Scan for the cell matching the given text and deliver its (X, Y) coordinate at center. 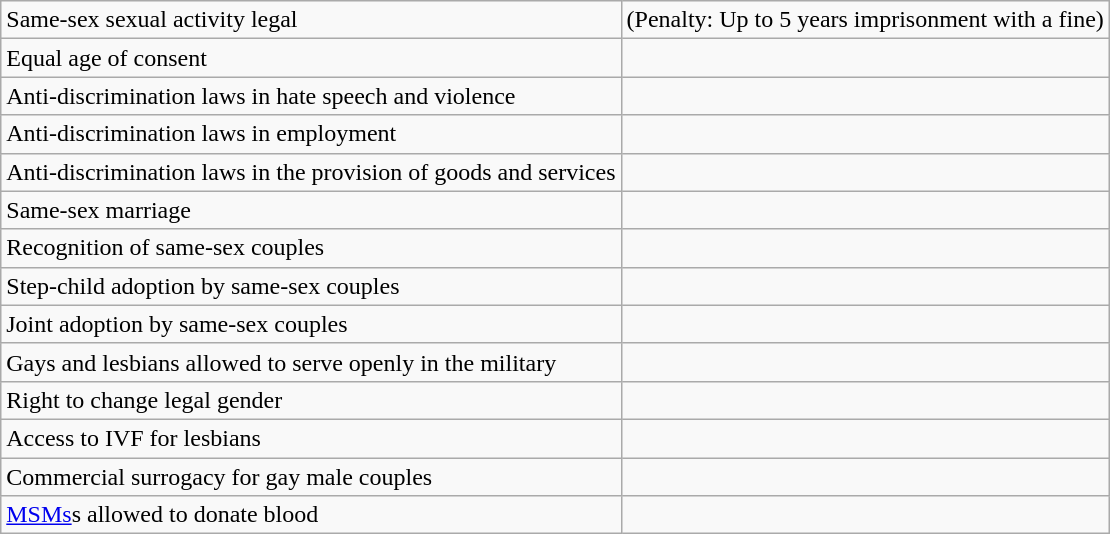
Recognition of same-sex couples (311, 248)
Commercial surrogacy for gay male couples (311, 477)
Step-child adoption by same-sex couples (311, 286)
Anti-discrimination laws in employment (311, 134)
(Penalty: Up to 5 years imprisonment with a fine) (865, 20)
Same-sex sexual activity legal (311, 20)
Access to IVF for lesbians (311, 438)
Anti-discrimination laws in hate speech and violence (311, 96)
Right to change legal gender (311, 400)
MSMss allowed to donate blood (311, 515)
Equal age of consent (311, 58)
Anti-discrimination laws in the provision of goods and services (311, 172)
Gays and lesbians allowed to serve openly in the military (311, 362)
Same-sex marriage (311, 210)
Joint adoption by same-sex couples (311, 324)
